Detect which cell encompasses the target text, then output its (X, Y) center coordinate. 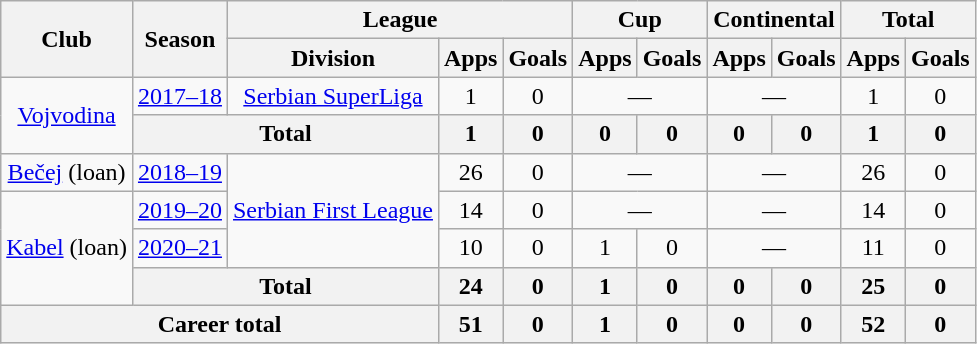
Division (332, 58)
2018–19 (180, 172)
Serbian First League (332, 210)
Kabel (loan) (67, 248)
Bečej (loan) (67, 172)
Season (180, 39)
Cup (640, 20)
Continental (774, 20)
Club (67, 39)
11 (873, 248)
51 (470, 324)
Serbian SuperLiga (332, 96)
2017–18 (180, 96)
League (400, 20)
2019–20 (180, 210)
52 (873, 324)
Career total (220, 324)
10 (470, 248)
25 (873, 286)
24 (470, 286)
Vojvodina (67, 115)
2020–21 (180, 248)
